Output the [X, Y] coordinate of the center of the cell containing the given text.  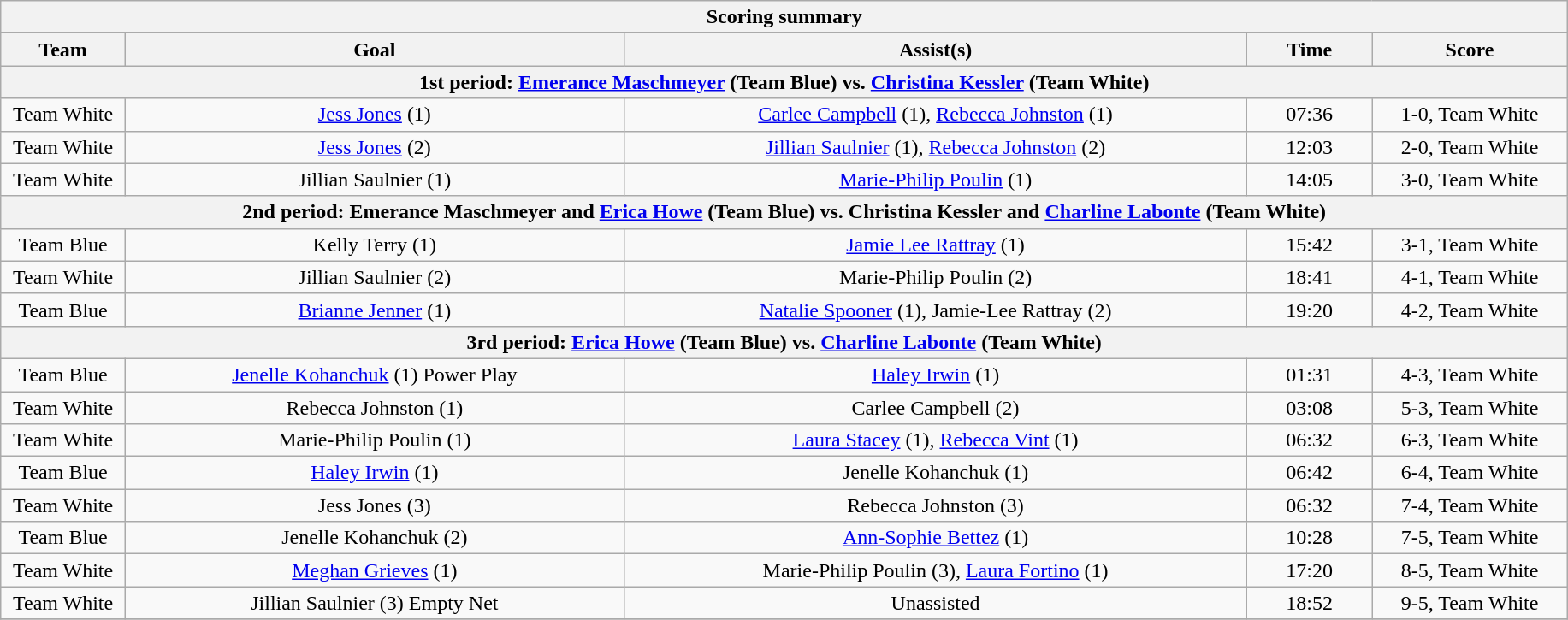
4-2, Team White [1470, 310]
Ann-Sophie Bettez (1) [936, 538]
12:03 [1310, 147]
18:41 [1310, 277]
Jenelle Kohanchuk (1) Power Play [375, 375]
Laura Stacey (1), Rebecca Vint (1) [936, 440]
Jenelle Kohanchuk (2) [375, 538]
3-1, Team White [1470, 245]
4-3, Team White [1470, 375]
Jess Jones (1) [375, 115]
1-0, Team White [1470, 115]
7-5, Team White [1470, 538]
2nd period: Emerance Maschmeyer and Erica Howe (Team Blue) vs. Christina Kessler and Charline Labonte (Team White) [784, 212]
3rd period: Erica Howe (Team Blue) vs. Charline Labonte (Team White) [784, 342]
Scoring summary [784, 17]
8-5, Team White [1470, 570]
Marie-Philip Poulin (3), Laura Fortino (1) [936, 570]
03:08 [1310, 408]
4-1, Team White [1470, 277]
Carlee Campbell (1), Rebecca Johnston (1) [936, 115]
Jillian Saulnier (1), Rebecca Johnston (2) [936, 147]
Marie-Philip Poulin (2) [936, 277]
Score [1470, 50]
1st period: Emerance Maschmeyer (Team Blue) vs. Christina Kessler (Team White) [784, 82]
Brianne Jenner (1) [375, 310]
07:36 [1310, 115]
06:42 [1310, 473]
Kelly Terry (1) [375, 245]
Goal [375, 50]
15:42 [1310, 245]
6-3, Team White [1470, 440]
Jillian Saulnier (3) Empty Net [375, 603]
10:28 [1310, 538]
3-0, Team White [1470, 180]
Jillian Saulnier (2) [375, 277]
Rebecca Johnston (1) [375, 408]
17:20 [1310, 570]
Team [63, 50]
Natalie Spooner (1), Jamie-Lee Rattray (2) [936, 310]
9-5, Team White [1470, 603]
19:20 [1310, 310]
Jamie Lee Rattray (1) [936, 245]
Time [1310, 50]
Jess Jones (2) [375, 147]
Rebecca Johnston (3) [936, 505]
18:52 [1310, 603]
01:31 [1310, 375]
Jenelle Kohanchuk (1) [936, 473]
Unassisted [936, 603]
Meghan Grieves (1) [375, 570]
Jess Jones (3) [375, 505]
14:05 [1310, 180]
5-3, Team White [1470, 408]
2-0, Team White [1470, 147]
6-4, Team White [1470, 473]
7-4, Team White [1470, 505]
Assist(s) [936, 50]
Carlee Campbell (2) [936, 408]
Jillian Saulnier (1) [375, 180]
